Locate the cell with the specified text and output its (x, y) center coordinate. 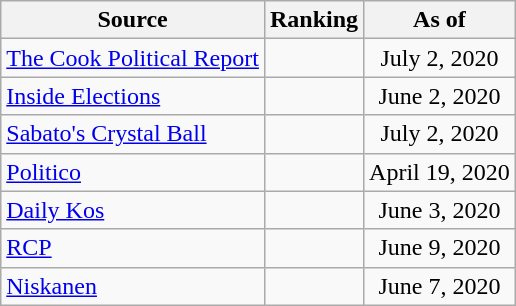
June 2, 2020 (440, 96)
As of (440, 20)
June 3, 2020 (440, 210)
Inside Elections (133, 96)
Sabato's Crystal Ball (133, 134)
RCP (133, 248)
Niskanen (133, 286)
Ranking (314, 20)
June 9, 2020 (440, 248)
Source (133, 20)
June 7, 2020 (440, 286)
Daily Kos (133, 210)
April 19, 2020 (440, 172)
The Cook Political Report (133, 58)
Politico (133, 172)
